Capture the cell that displays the provided text and extract its (X, Y) central coordinate. 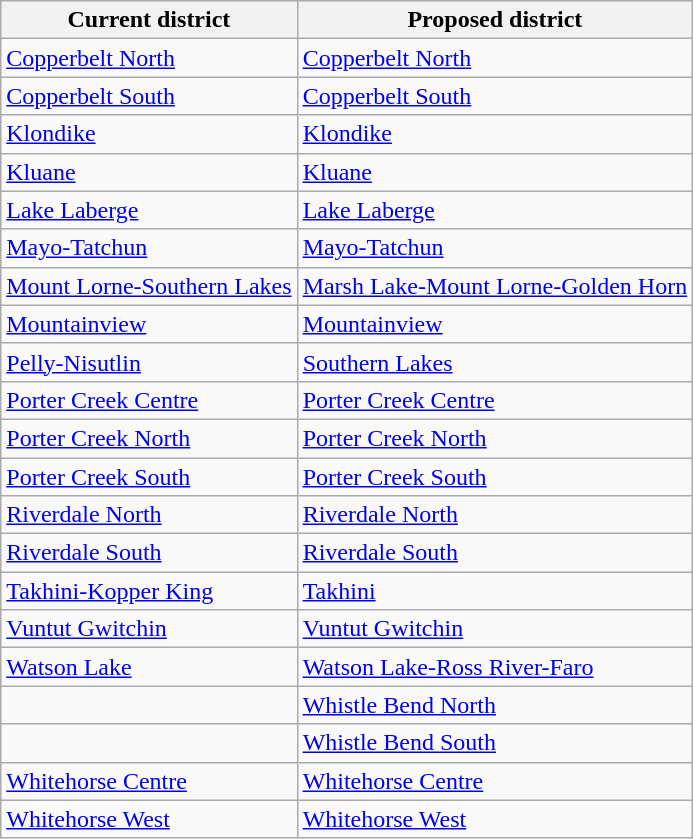
Current district (149, 20)
Proposed district (495, 20)
Southern Lakes (495, 362)
Takhini (495, 591)
Watson Lake-Ross River-Faro (495, 667)
Pelly-Nisutlin (149, 362)
Watson Lake (149, 667)
Mount Lorne-Southern Lakes (149, 286)
Whistle Bend South (495, 743)
Whistle Bend North (495, 705)
Takhini-Kopper King (149, 591)
Marsh Lake-Mount Lorne-Golden Horn (495, 286)
